Find where the given text appears and provide that cell's center as [X, Y] coordinate. 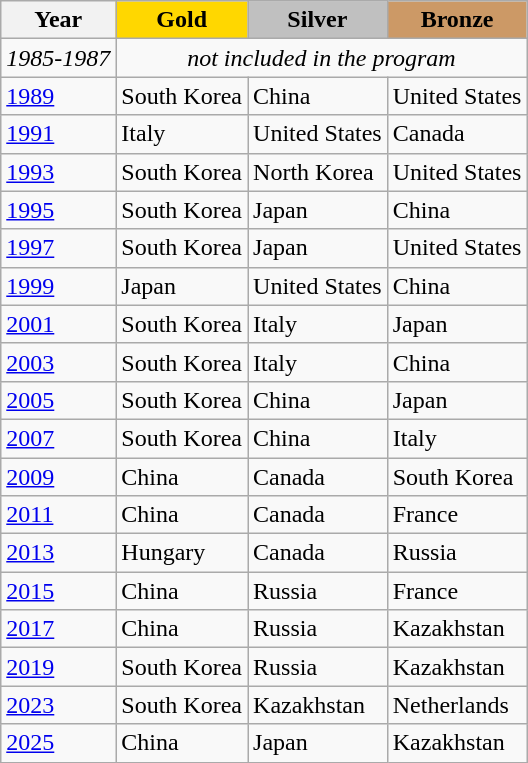
2003 [58, 362]
2015 [58, 591]
1997 [58, 248]
1995 [58, 210]
Gold [182, 20]
2011 [58, 515]
2013 [58, 553]
Silver [318, 20]
1985-1987 [58, 58]
Year [58, 20]
2001 [58, 324]
Bronze [457, 20]
2017 [58, 629]
1989 [58, 96]
Hungary [182, 553]
Netherlands [457, 705]
2009 [58, 477]
2019 [58, 667]
1999 [58, 286]
1991 [58, 134]
2023 [58, 705]
2005 [58, 400]
2007 [58, 438]
1993 [58, 172]
2025 [58, 743]
North Korea [318, 172]
not included in the program [322, 58]
